Search for the cell housing the specified text and yield its (X, Y) center coordinate. 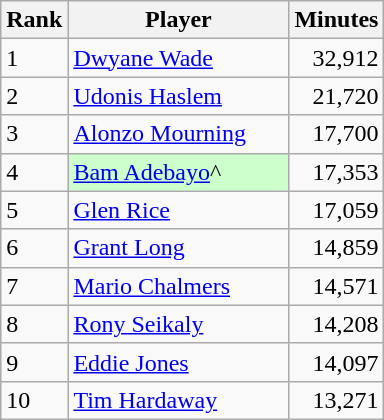
14,208 (336, 324)
14,097 (336, 362)
32,912 (336, 58)
5 (34, 210)
14,571 (336, 286)
10 (34, 400)
17,353 (336, 172)
Player (178, 20)
21,720 (336, 96)
6 (34, 248)
8 (34, 324)
13,271 (336, 400)
Alonzo Mourning (178, 134)
Udonis Haslem (178, 96)
3 (34, 134)
Bam Adebayo^ (178, 172)
Grant Long (178, 248)
Rony Seikaly (178, 324)
Dwyane Wade (178, 58)
Mario Chalmers (178, 286)
4 (34, 172)
9 (34, 362)
Glen Rice (178, 210)
14,859 (336, 248)
17,059 (336, 210)
Eddie Jones (178, 362)
2 (34, 96)
Tim Hardaway (178, 400)
1 (34, 58)
17,700 (336, 134)
7 (34, 286)
Minutes (336, 20)
Rank (34, 20)
